Extract the (x, y) coordinate from the center of the cell holding the provided text.  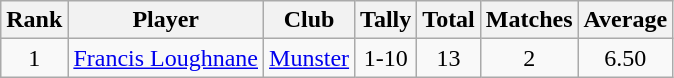
Total (449, 20)
Matches (529, 20)
Club (310, 20)
Tally (386, 20)
13 (449, 58)
2 (529, 58)
Average (626, 20)
Francis Loughnane (166, 58)
6.50 (626, 58)
1-10 (386, 58)
Player (166, 20)
1 (34, 58)
Munster (310, 58)
Rank (34, 20)
